Capture the cell that displays the provided text and extract its [X, Y] central coordinate. 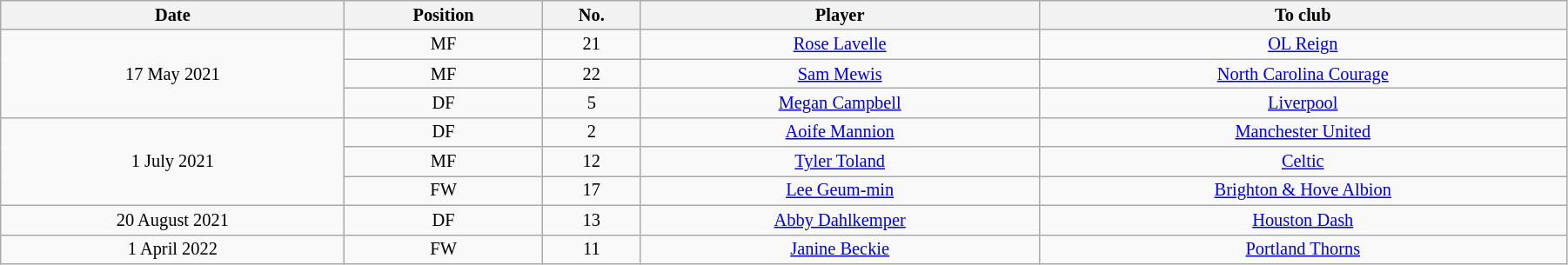
11 [592, 249]
Portland Thorns [1303, 249]
Tyler Toland [840, 162]
Brighton & Hove Albion [1303, 190]
Manchester United [1303, 132]
Lee Geum-min [840, 190]
21 [592, 44]
To club [1303, 15]
North Carolina Courage [1303, 74]
Janine Beckie [840, 249]
17 [592, 190]
Liverpool [1303, 103]
20 August 2021 [172, 220]
Aoife Mannion [840, 132]
Player [840, 15]
OL Reign [1303, 44]
5 [592, 103]
Rose Lavelle [840, 44]
1 July 2021 [172, 162]
12 [592, 162]
Celtic [1303, 162]
Sam Mewis [840, 74]
Date [172, 15]
No. [592, 15]
22 [592, 74]
Position [444, 15]
17 May 2021 [172, 73]
Houston Dash [1303, 220]
13 [592, 220]
Abby Dahlkemper [840, 220]
1 April 2022 [172, 249]
Megan Campbell [840, 103]
2 [592, 132]
